From the cell containing the given text, extract its center point as (x, y) coordinate. 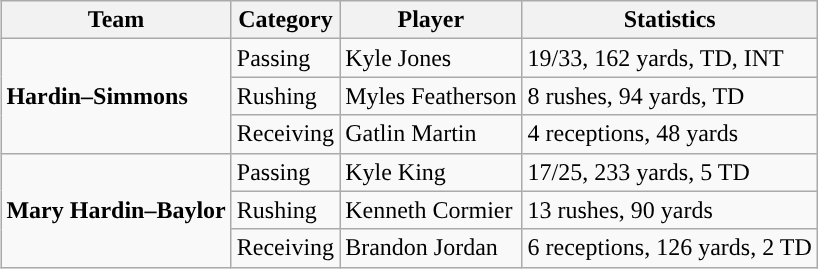
Player (431, 20)
8 rushes, 94 yards, TD (670, 96)
4 receptions, 48 yards (670, 134)
13 rushes, 90 yards (670, 210)
19/33, 162 yards, TD, INT (670, 58)
Brandon Jordan (431, 248)
Category (285, 20)
Kenneth Cormier (431, 210)
Gatlin Martin (431, 134)
Statistics (670, 20)
Hardin–Simmons (116, 96)
Team (116, 20)
Myles Featherson (431, 96)
Kyle King (431, 172)
Kyle Jones (431, 58)
Mary Hardin–Baylor (116, 210)
17/25, 233 yards, 5 TD (670, 172)
6 receptions, 126 yards, 2 TD (670, 248)
